Extract the [x, y] coordinate from the center of the cell holding the provided text.  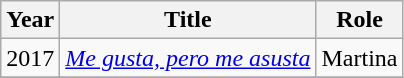
2017 [30, 58]
Me gusta, pero me asusta [188, 58]
Role [360, 20]
Martina [360, 58]
Year [30, 20]
Title [188, 20]
